Pinpoint the cell where the given text exists, returning its (x, y) midpoint coordinate. 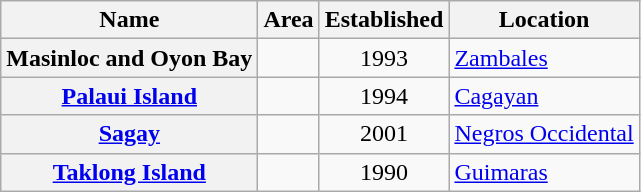
1994 (384, 96)
Zambales (544, 58)
Negros Occidental (544, 134)
Name (130, 20)
Cagayan (544, 96)
Palaui Island (130, 96)
Masinloc and Oyon Bay (130, 58)
2001 (384, 134)
Taklong Island (130, 172)
1993 (384, 58)
Established (384, 20)
Area (288, 20)
Sagay (130, 134)
Guimaras (544, 172)
1990 (384, 172)
Location (544, 20)
